Identify which cell holds the provided text, then report its (x, y) central coordinate. 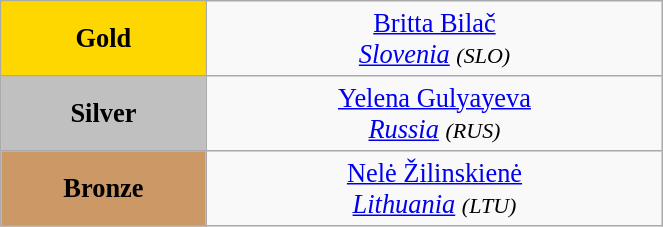
Silver (104, 112)
Nelė ŽilinskienėLithuania (LTU) (434, 188)
Yelena GulyayevaRussia (RUS) (434, 112)
Britta BilačSlovenia (SLO) (434, 38)
Gold (104, 38)
Bronze (104, 188)
